From the cell containing the given text, extract its center point as (x, y) coordinate. 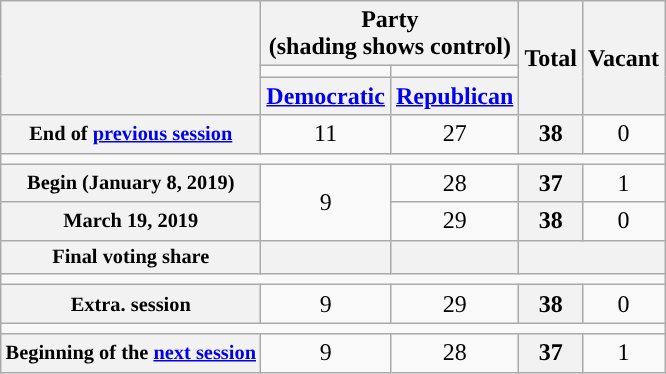
Total (551, 58)
Extra. session (131, 304)
Republican (454, 96)
End of previous session (131, 134)
27 (454, 134)
Vacant (623, 58)
Beginning of the next session (131, 353)
Begin (January 8, 2019) (131, 183)
March 19, 2019 (131, 221)
11 (326, 134)
Democratic (326, 96)
Party(shading shows control) (390, 34)
Final voting share (131, 257)
